Determine the (x, y) coordinate at the center of the cell enclosing the given text.  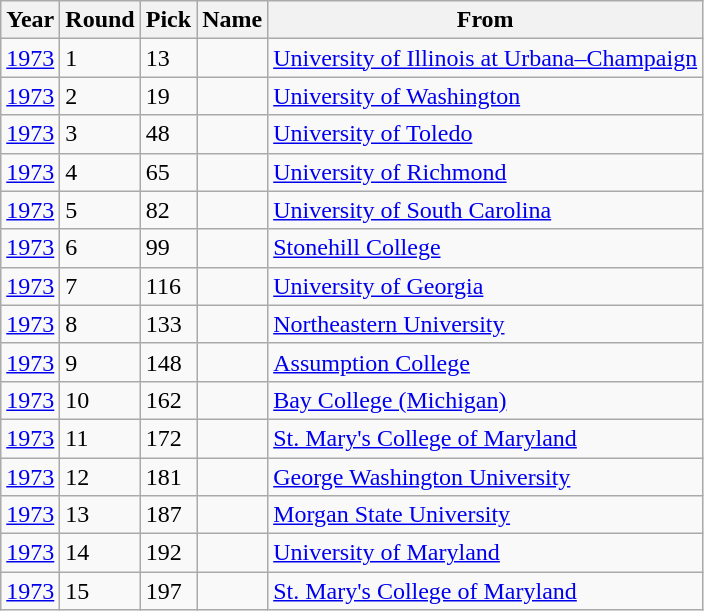
3 (100, 134)
Round (100, 20)
University of Washington (486, 96)
162 (168, 400)
Bay College (Michigan) (486, 400)
University of Toledo (486, 134)
2 (100, 96)
10 (100, 400)
5 (100, 210)
Name (232, 20)
19 (168, 96)
Assumption College (486, 362)
From (486, 20)
University of Illinois at Urbana–Champaign (486, 58)
University of South Carolina (486, 210)
82 (168, 210)
University of Richmond (486, 172)
65 (168, 172)
6 (100, 248)
11 (100, 438)
15 (100, 591)
148 (168, 362)
Northeastern University (486, 324)
Pick (168, 20)
Year (30, 20)
George Washington University (486, 477)
University of Maryland (486, 553)
116 (168, 286)
99 (168, 248)
197 (168, 591)
181 (168, 477)
12 (100, 477)
14 (100, 553)
7 (100, 286)
192 (168, 553)
8 (100, 324)
Morgan State University (486, 515)
9 (100, 362)
1 (100, 58)
4 (100, 172)
University of Georgia (486, 286)
Stonehill College (486, 248)
172 (168, 438)
133 (168, 324)
48 (168, 134)
187 (168, 515)
